Return (X, Y) of the center of cell containing provided text 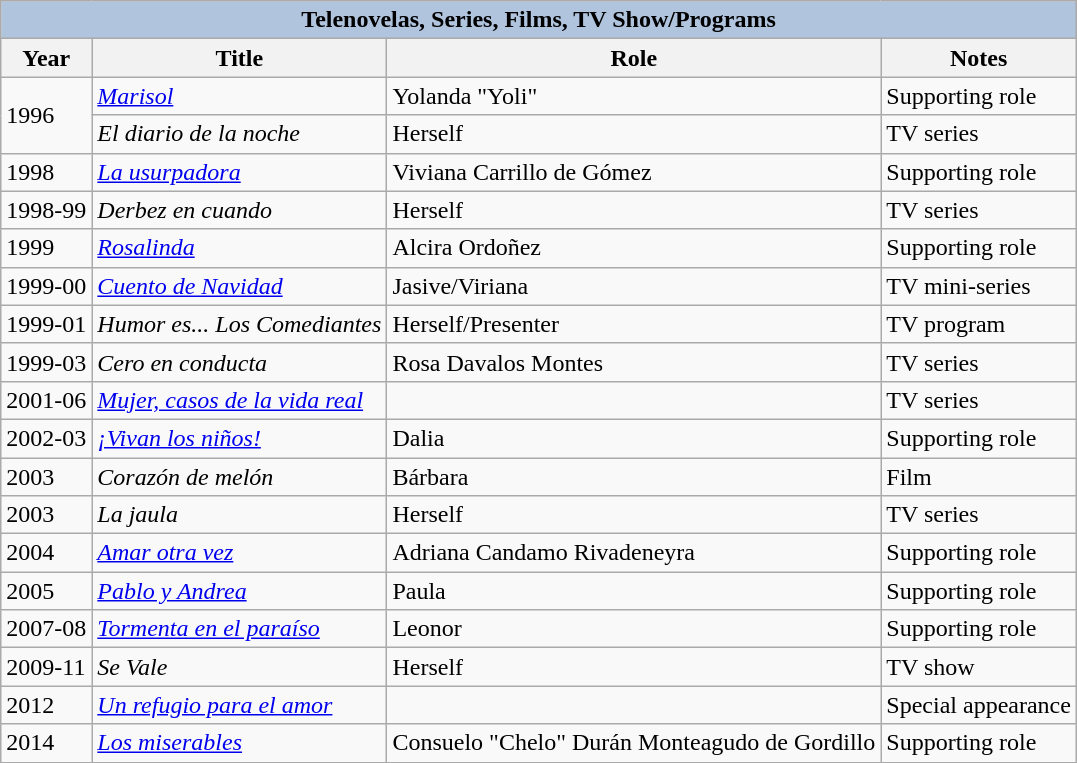
Special appearance (979, 705)
Herself/Presenter (634, 324)
¡Vivan los niños! (240, 438)
TV mini-series (979, 286)
Jasive/Viriana (634, 286)
Rosa Davalos Montes (634, 362)
Alcira Ordoñez (634, 248)
Se Vale (240, 667)
Los miserables (240, 743)
1999 (46, 248)
Telenovelas, Series, Films, TV Show/Programs (539, 20)
1999-03 (46, 362)
1998-99 (46, 210)
Un refugio para el amor (240, 705)
Cuento de Navidad (240, 286)
Yolanda "Yoli" (634, 96)
Derbez en cuando (240, 210)
1999-01 (46, 324)
Consuelo "Chelo" Durán Monteagudo de Gordillo (634, 743)
2005 (46, 591)
2004 (46, 553)
Amar otra vez (240, 553)
Year (46, 58)
TV program (979, 324)
2002-03 (46, 438)
Role (634, 58)
Bárbara (634, 477)
Marisol (240, 96)
2001-06 (46, 400)
Humor es... Los Comediantes (240, 324)
Dalia (634, 438)
Paula (634, 591)
Pablo y Andrea (240, 591)
1996 (46, 115)
2009-11 (46, 667)
La usurpadora (240, 172)
Viviana Carrillo de Gómez (634, 172)
Notes (979, 58)
1999-00 (46, 286)
Film (979, 477)
2012 (46, 705)
2007-08 (46, 629)
Leonor (634, 629)
La jaula (240, 515)
2014 (46, 743)
Title (240, 58)
TV show (979, 667)
El diario de la noche (240, 134)
Corazón de melón (240, 477)
Rosalinda (240, 248)
Cero en conducta (240, 362)
Adriana Candamo Rivadeneyra (634, 553)
1998 (46, 172)
Tormenta en el paraíso (240, 629)
Mujer, casos de la vida real (240, 400)
